Search for the cell housing the specified text and yield its [x, y] center coordinate. 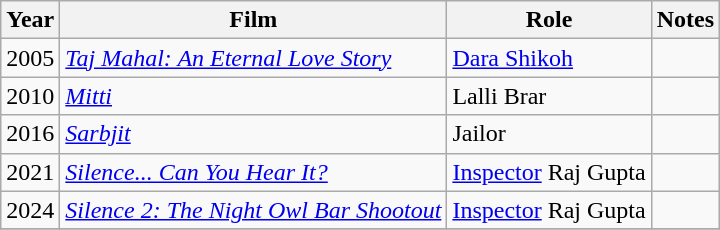
Sarbjit [254, 134]
Jailor [549, 134]
2024 [30, 210]
2010 [30, 96]
Notes [685, 20]
Mitti [254, 96]
2016 [30, 134]
Taj Mahal: An Eternal Love Story [254, 58]
Silence... Can You Hear It? [254, 172]
2021 [30, 172]
Role [549, 20]
Year [30, 20]
Silence 2: The Night Owl Bar Shootout [254, 210]
2005 [30, 58]
Film [254, 20]
Lalli Brar [549, 96]
Dara Shikoh [549, 58]
